Search for the cell housing the specified text and yield its [X, Y] center coordinate. 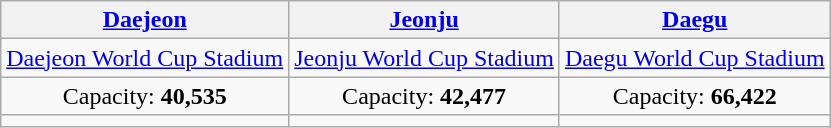
Daegu World Cup Stadium [694, 58]
Daejeon [145, 20]
Capacity: 42,477 [424, 96]
Jeonju World Cup Stadium [424, 58]
Capacity: 40,535 [145, 96]
Capacity: 66,422 [694, 96]
Daejeon World Cup Stadium [145, 58]
Daegu [694, 20]
Jeonju [424, 20]
